Provide the (x, y) coordinate of the cell's center where the given text is located.  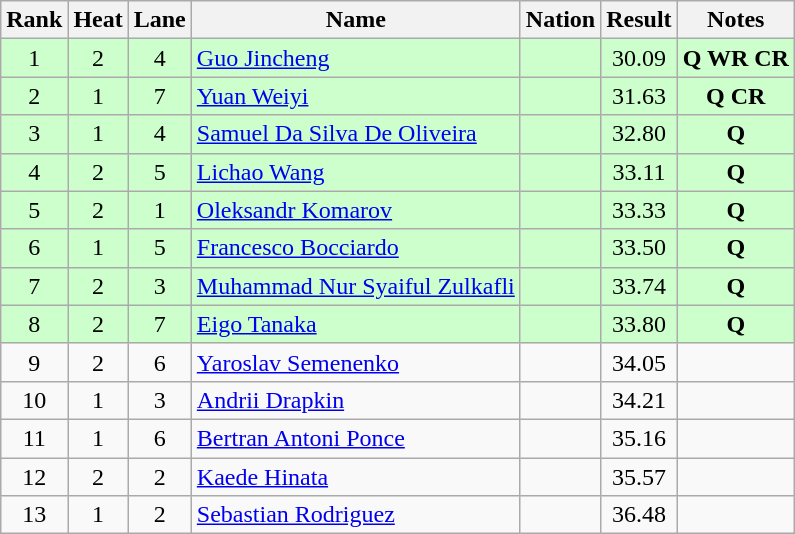
Lichao Wang (356, 172)
34.21 (639, 400)
Nation (560, 20)
11 (34, 438)
33.80 (639, 324)
Rank (34, 20)
34.05 (639, 362)
32.80 (639, 134)
Guo Jincheng (356, 58)
Lane (160, 20)
Kaede Hinata (356, 477)
Result (639, 20)
Name (356, 20)
Andrii Drapkin (356, 400)
Q WR CR (736, 58)
Oleksandr Komarov (356, 210)
35.16 (639, 438)
Sebastian Rodriguez (356, 515)
Notes (736, 20)
33.11 (639, 172)
Heat (98, 20)
9 (34, 362)
Bertran Antoni Ponce (356, 438)
Yaroslav Semenenko (356, 362)
33.33 (639, 210)
Eigo Tanaka (356, 324)
Muhammad Nur Syaiful Zulkafli (356, 286)
31.63 (639, 96)
30.09 (639, 58)
Francesco Bocciardo (356, 248)
10 (34, 400)
36.48 (639, 515)
12 (34, 477)
Yuan Weiyi (356, 96)
13 (34, 515)
Samuel Da Silva De Oliveira (356, 134)
8 (34, 324)
33.50 (639, 248)
33.74 (639, 286)
Q CR (736, 96)
35.57 (639, 477)
